Return (X, Y) of the center of cell containing provided text 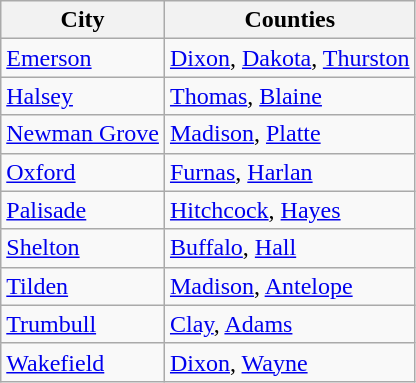
Emerson (83, 58)
Trumbull (83, 324)
Wakefield (83, 362)
Madison, Antelope (290, 286)
Newman Grove (83, 134)
Counties (290, 20)
Halsey (83, 96)
Clay, Adams (290, 324)
Oxford (83, 172)
Madison, Platte (290, 134)
Dixon, Dakota, Thurston (290, 58)
Palisade (83, 210)
Hitchcock, Hayes (290, 210)
Buffalo, Hall (290, 248)
Thomas, Blaine (290, 96)
City (83, 20)
Tilden (83, 286)
Furnas, Harlan (290, 172)
Dixon, Wayne (290, 362)
Shelton (83, 248)
